Scan for the cell matching the given text and deliver its (x, y) coordinate at center. 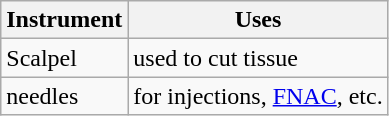
needles (64, 96)
for injections, FNAC, etc. (258, 96)
Uses (258, 20)
Scalpel (64, 58)
Instrument (64, 20)
used to cut tissue (258, 58)
